Pinpoint the cell where the given text exists, returning its [X, Y] midpoint coordinate. 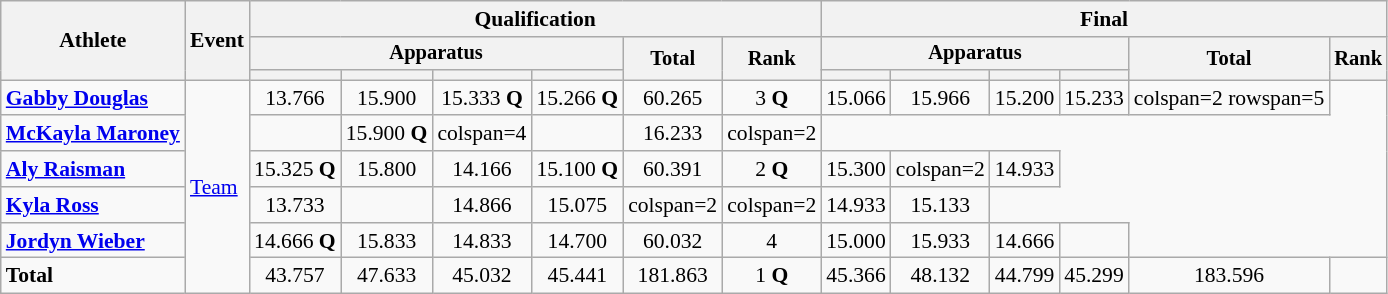
15.266 Q [577, 98]
15.800 [387, 169]
13.733 [295, 205]
14.833 [482, 241]
60.265 [672, 98]
Gabby Douglas [93, 98]
15.333 Q [482, 98]
Jordyn Wieber [93, 241]
15.933 [940, 241]
Kyla Ross [93, 205]
15.066 [856, 98]
48.132 [940, 276]
44.799 [1024, 276]
Qualification [535, 19]
3 Q [772, 98]
Team [217, 187]
15.233 [1094, 98]
colspan=4 [482, 134]
15.966 [940, 98]
45.441 [577, 276]
14.166 [482, 169]
47.633 [387, 276]
14.866 [482, 205]
Final [1104, 19]
45.032 [482, 276]
15.900 Q [387, 134]
McKayla Maroney [93, 134]
14.666 [1024, 241]
183.596 [1230, 276]
45.299 [1094, 276]
4 [772, 241]
43.757 [295, 276]
colspan=2 rowspan=5 [1230, 98]
15.833 [387, 241]
14.666 Q [295, 241]
45.366 [856, 276]
Aly Raisman [93, 169]
15.000 [856, 241]
Event [217, 40]
Athlete [93, 40]
15.300 [856, 169]
15.075 [577, 205]
15.100 Q [577, 169]
15.133 [940, 205]
15.900 [387, 98]
13.766 [295, 98]
181.863 [672, 276]
60.391 [672, 169]
1 Q [772, 276]
14.700 [577, 241]
2 Q [772, 169]
60.032 [672, 241]
15.325 Q [295, 169]
16.233 [672, 134]
15.200 [1024, 98]
